Scan for the cell matching the given text and deliver its [x, y] coordinate at center. 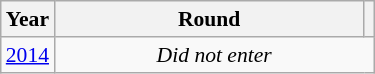
Did not enter [214, 55]
2014 [28, 55]
Year [28, 19]
Round [209, 19]
